For the text-containing cell, return its midpoint in [X, Y] coordinate format. 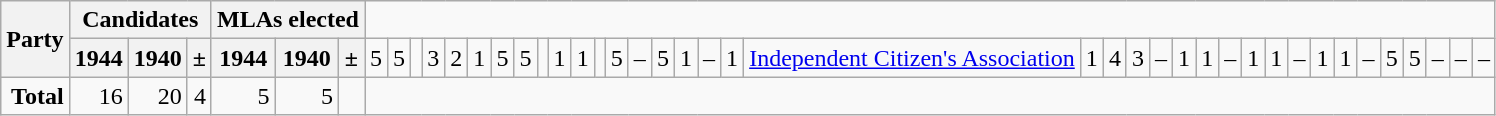
MLAs elected [288, 20]
2 [456, 58]
Independent Citizen's Association [912, 58]
16 [98, 96]
20 [158, 96]
Party [35, 39]
Candidates [140, 20]
Total [35, 96]
